Find where the given text appears and provide that cell's center as (x, y) coordinate. 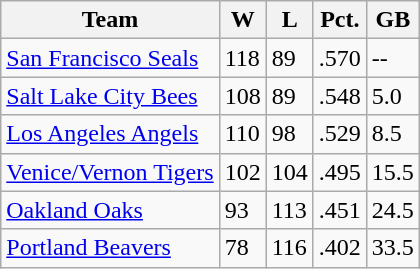
78 (242, 248)
116 (290, 248)
.495 (340, 172)
-- (392, 58)
Team (110, 20)
5.0 (392, 96)
L (290, 20)
104 (290, 172)
GB (392, 20)
W (242, 20)
8.5 (392, 134)
.451 (340, 210)
.402 (340, 248)
Venice/Vernon Tigers (110, 172)
San Francisco Seals (110, 58)
113 (290, 210)
Los Angeles Angels (110, 134)
Salt Lake City Bees (110, 96)
108 (242, 96)
.570 (340, 58)
15.5 (392, 172)
.529 (340, 134)
33.5 (392, 248)
98 (290, 134)
102 (242, 172)
118 (242, 58)
110 (242, 134)
Portland Beavers (110, 248)
Oakland Oaks (110, 210)
93 (242, 210)
24.5 (392, 210)
Pct. (340, 20)
.548 (340, 96)
